Output the [X, Y] coordinate of the center of the cell containing the given text.  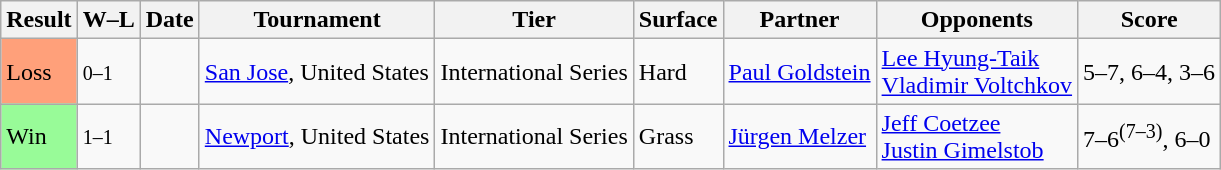
Grass [678, 136]
1–1 [108, 136]
Paul Goldstein [800, 72]
W–L [108, 20]
Surface [678, 20]
Lee Hyung-Taik Vladimir Voltchkov [977, 72]
Result [39, 20]
0–1 [108, 72]
Partner [800, 20]
Jürgen Melzer [800, 136]
Date [170, 20]
Tournament [317, 20]
5–7, 6–4, 3–6 [1150, 72]
7–6(7–3), 6–0 [1150, 136]
Opponents [977, 20]
Loss [39, 72]
Win [39, 136]
Score [1150, 20]
Jeff Coetzee Justin Gimelstob [977, 136]
Tier [534, 20]
San Jose, United States [317, 72]
Newport, United States [317, 136]
Hard [678, 72]
